For the text-containing cell, return its midpoint in [X, Y] coordinate format. 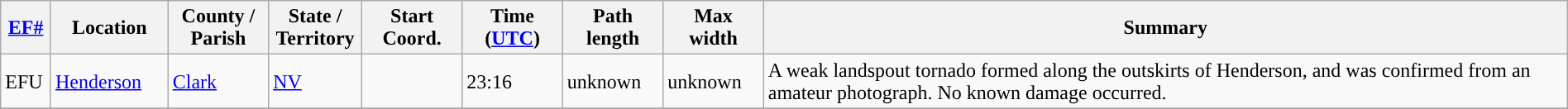
EF# [26, 28]
Henderson [109, 81]
Time (UTC) [513, 28]
Clark [218, 81]
Path length [612, 28]
Max width [713, 28]
Summary [1165, 28]
EFU [26, 81]
A weak landspout tornado formed along the outskirts of Henderson, and was confirmed from an amateur photograph. No known damage occurred. [1165, 81]
NV [316, 81]
County / Parish [218, 28]
State / Territory [316, 28]
23:16 [513, 81]
Location [109, 28]
Start Coord. [412, 28]
